Identify which cell holds the provided text, then report its (X, Y) central coordinate. 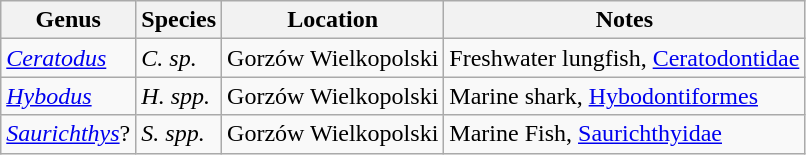
Ceratodus (68, 58)
Location (333, 20)
H. spp. (179, 96)
Freshwater lungfish, Ceratodontidae (624, 58)
Species (179, 20)
Notes (624, 20)
S. spp. (179, 134)
Marine Fish, Saurichthyidae (624, 134)
Marine shark, Hybodontiformes (624, 96)
C. sp. (179, 58)
Genus (68, 20)
Saurichthys? (68, 134)
Hybodus (68, 96)
